Determine the [X, Y] coordinate at the center of the cell enclosing the given text.  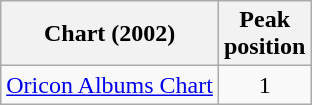
1 [264, 85]
Peakposition [264, 34]
Oricon Albums Chart [110, 85]
Chart (2002) [110, 34]
